Find where the given text appears and provide that cell's center as (x, y) coordinate. 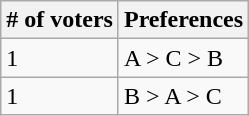
B > A > C (183, 96)
A > C > B (183, 58)
# of voters (60, 20)
Preferences (183, 20)
